Return (X, Y) of the center of cell containing provided text 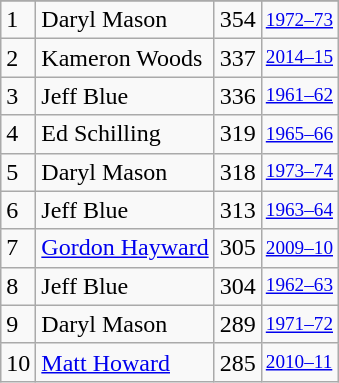
2010–11 (299, 362)
Kameron Woods (125, 58)
1965–66 (299, 134)
7 (18, 248)
1961–62 (299, 96)
354 (238, 20)
Ed Schilling (125, 134)
4 (18, 134)
1962–63 (299, 286)
2 (18, 58)
1971–72 (299, 324)
Matt Howard (125, 362)
1972–73 (299, 20)
1963–64 (299, 210)
2014–15 (299, 58)
313 (238, 210)
305 (238, 248)
Gordon Hayward (125, 248)
3 (18, 96)
319 (238, 134)
289 (238, 324)
318 (238, 172)
285 (238, 362)
304 (238, 286)
6 (18, 210)
10 (18, 362)
1 (18, 20)
9 (18, 324)
336 (238, 96)
2009–10 (299, 248)
337 (238, 58)
8 (18, 286)
5 (18, 172)
1973–74 (299, 172)
